Extract the [X, Y] coordinate from the center of the cell holding the provided text.  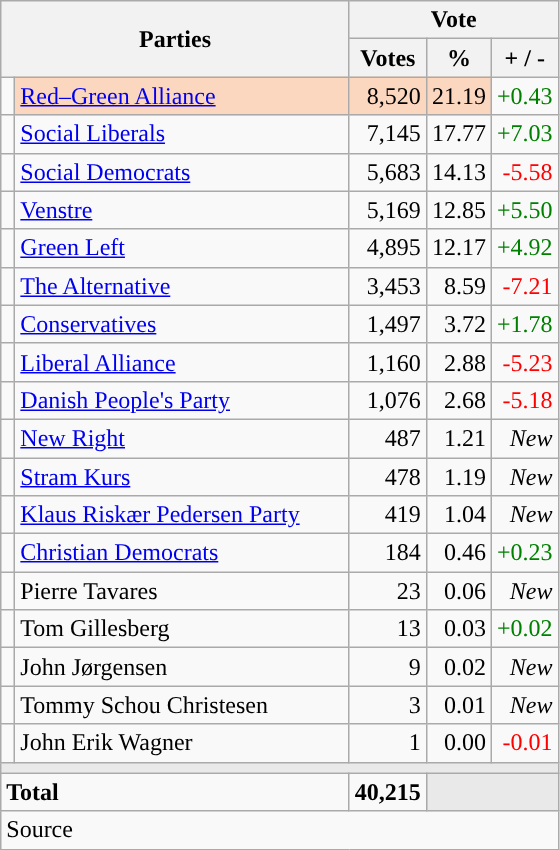
1,076 [388, 400]
21.19 [458, 96]
Pierre Tavares [182, 591]
Christian Democrats [182, 553]
3 [388, 705]
+0.02 [524, 629]
0.00 [458, 743]
Votes [388, 58]
Source [280, 830]
8.59 [458, 286]
12.17 [458, 248]
487 [388, 438]
Danish People's Party [182, 400]
+1.78 [524, 324]
5,169 [388, 210]
John Jørgensen [182, 667]
+0.43 [524, 96]
Social Liberals [182, 134]
-5.18 [524, 400]
0.03 [458, 629]
Parties [176, 39]
9 [388, 667]
+0.23 [524, 553]
13 [388, 629]
Green Left [182, 248]
-5.58 [524, 172]
1.21 [458, 438]
3,453 [388, 286]
419 [388, 515]
8,520 [388, 96]
+4.92 [524, 248]
+7.03 [524, 134]
Conservatives [182, 324]
Tommy Schou Christesen [182, 705]
Klaus Riskær Pedersen Party [182, 515]
40,215 [388, 792]
Total [176, 792]
7,145 [388, 134]
1.04 [458, 515]
Venstre [182, 210]
0.46 [458, 553]
14.13 [458, 172]
+ / - [524, 58]
2.88 [458, 362]
3.72 [458, 324]
2.68 [458, 400]
Stram Kurs [182, 477]
478 [388, 477]
The Alternative [182, 286]
1,497 [388, 324]
-7.21 [524, 286]
1,160 [388, 362]
John Erik Wagner [182, 743]
Vote [454, 20]
1 [388, 743]
% [458, 58]
Social Democrats [182, 172]
1.19 [458, 477]
-5.23 [524, 362]
17.77 [458, 134]
New Right [182, 438]
+5.50 [524, 210]
0.06 [458, 591]
0.02 [458, 667]
184 [388, 553]
23 [388, 591]
Liberal Alliance [182, 362]
-0.01 [524, 743]
Red–Green Alliance [182, 96]
5,683 [388, 172]
Tom Gillesberg [182, 629]
0.01 [458, 705]
12.85 [458, 210]
4,895 [388, 248]
